Return the [x, y] coordinate for the center point of the cell that contains the specified text.  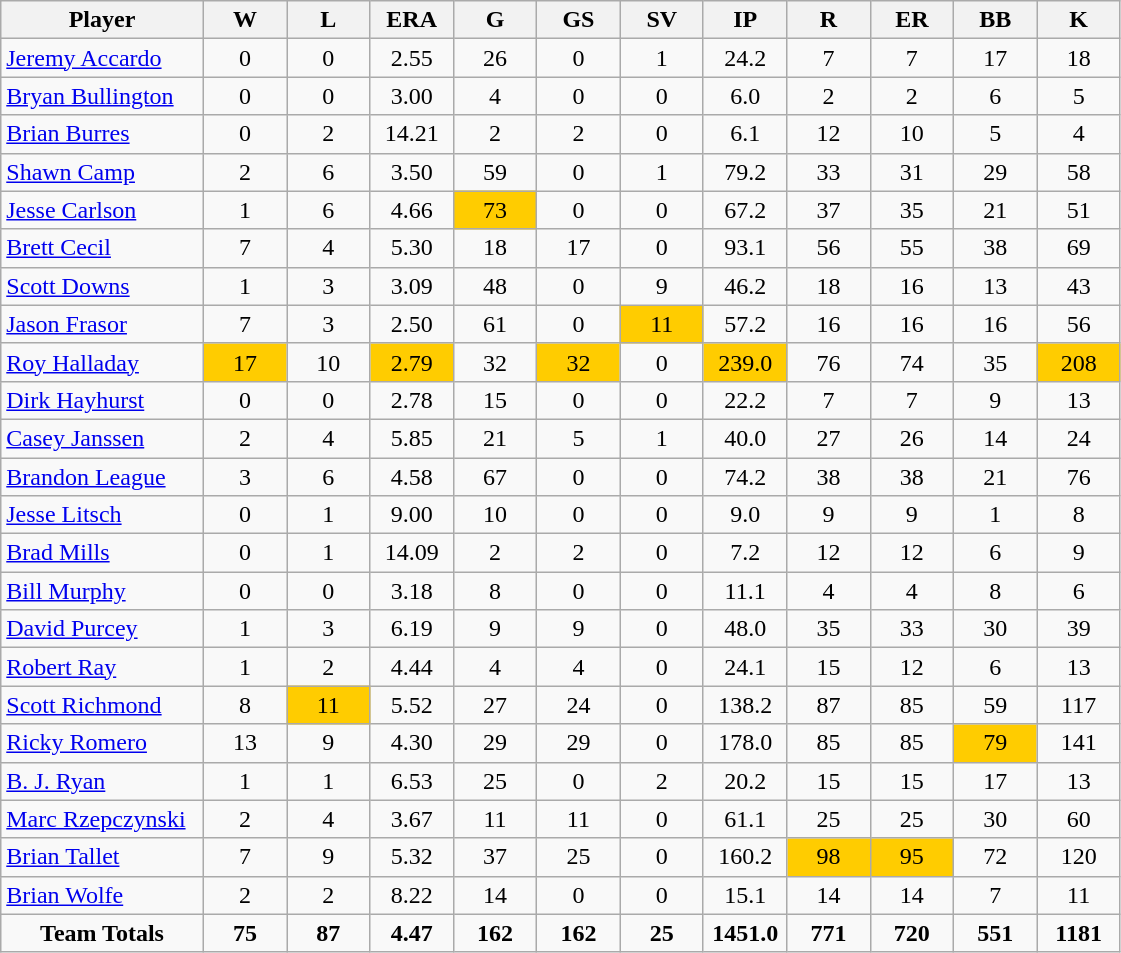
2.55 [412, 58]
58 [1078, 172]
ERA [412, 20]
Brian Wolfe [102, 895]
9.00 [412, 515]
Ricky Romero [102, 743]
Jesse Carlson [102, 210]
5.30 [412, 248]
57.2 [744, 324]
Scott Downs [102, 286]
67 [494, 477]
95 [912, 857]
51 [1078, 210]
79 [996, 743]
K [1078, 20]
2.78 [412, 400]
IP [744, 20]
6.53 [412, 781]
3.09 [412, 286]
9.0 [744, 515]
1181 [1078, 933]
14.21 [412, 134]
Brett Cecil [102, 248]
4.30 [412, 743]
G [494, 20]
Brian Burres [102, 134]
178.0 [744, 743]
31 [912, 172]
Roy Halladay [102, 362]
93.1 [744, 248]
3.18 [412, 591]
4.47 [412, 933]
SV [662, 20]
24.1 [744, 667]
117 [1078, 705]
61.1 [744, 819]
B. J. Ryan [102, 781]
160.2 [744, 857]
2.50 [412, 324]
Jason Frasor [102, 324]
24.2 [744, 58]
GS [578, 20]
8.22 [412, 895]
Player [102, 20]
7.2 [744, 553]
R [828, 20]
3.50 [412, 172]
771 [828, 933]
Casey Janssen [102, 438]
5.85 [412, 438]
4.66 [412, 210]
BB [996, 20]
60 [1078, 819]
Shawn Camp [102, 172]
Brian Tallet [102, 857]
239.0 [744, 362]
55 [912, 248]
5.52 [412, 705]
15.1 [744, 895]
3.67 [412, 819]
61 [494, 324]
43 [1078, 286]
Jeremy Accardo [102, 58]
Dirk Hayhurst [102, 400]
46.2 [744, 286]
74.2 [744, 477]
79.2 [744, 172]
Scott Richmond [102, 705]
6.0 [744, 96]
720 [912, 933]
141 [1078, 743]
Jesse Litsch [102, 515]
Team Totals [102, 933]
48 [494, 286]
69 [1078, 248]
551 [996, 933]
Bryan Bullington [102, 96]
22.2 [744, 400]
1451.0 [744, 933]
Bill Murphy [102, 591]
Marc Rzepczynski [102, 819]
11.1 [744, 591]
5.32 [412, 857]
6.1 [744, 134]
14.09 [412, 553]
120 [1078, 857]
40.0 [744, 438]
138.2 [744, 705]
6.19 [412, 629]
4.58 [412, 477]
73 [494, 210]
39 [1078, 629]
48.0 [744, 629]
2.79 [412, 362]
74 [912, 362]
Robert Ray [102, 667]
20.2 [744, 781]
75 [244, 933]
67.2 [744, 210]
208 [1078, 362]
David Purcey [102, 629]
4.44 [412, 667]
Brandon League [102, 477]
72 [996, 857]
3.00 [412, 96]
W [244, 20]
L [328, 20]
ER [912, 20]
Brad Mills [102, 553]
98 [828, 857]
